Detect which cell encompasses the target text, then output its [X, Y] center coordinate. 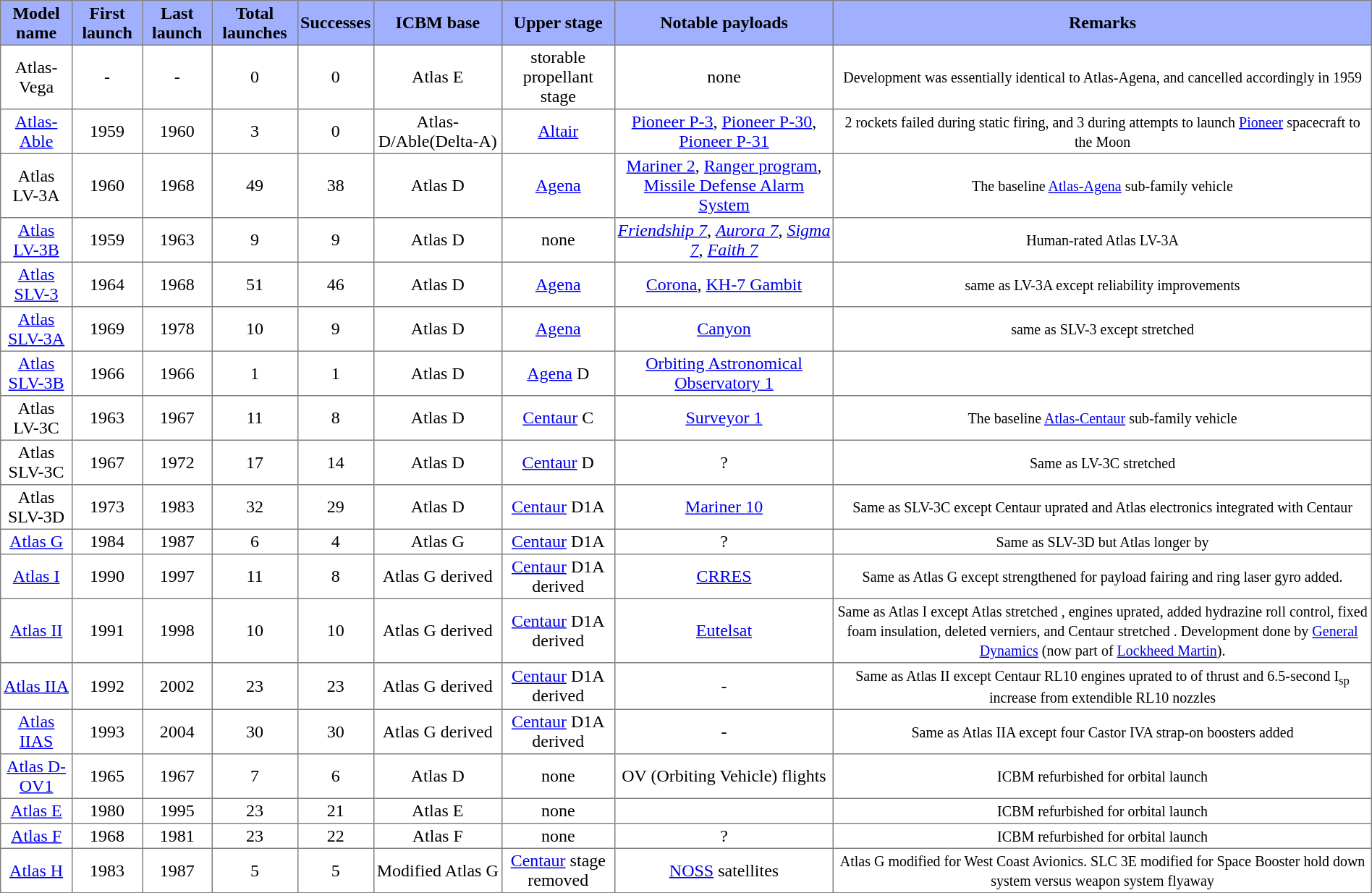
2 rockets failed during static firing, and 3 during attempts to launch Pioneer spacecraft to the Moon [1103, 132]
3 [255, 132]
The baseline Atlas-Agena sub-family vehicle [1103, 185]
Centaur C [558, 418]
1973 [107, 507]
Atlas-Able [36, 132]
51 [255, 284]
Atlas I [36, 577]
1981 [177, 835]
1991 [107, 630]
1998 [177, 630]
Remarks [1103, 23]
Modified Atlas G [437, 871]
Atlas H [36, 871]
Canyon [724, 329]
same as LV-3A except reliability improvements [1103, 284]
Atlas LV-3C [36, 418]
7 [255, 776]
Altair [558, 132]
46 [336, 284]
1984 [107, 541]
Model name [36, 23]
Same as Atlas IIA except four Castor IVA strap-on boosters added [1103, 732]
Surveyor 1 [724, 418]
1993 [107, 732]
Upper stage [558, 23]
Eutelsat [724, 630]
Atlas SLV-3D [36, 507]
38 [336, 185]
Agena D [558, 373]
1969 [107, 329]
1997 [177, 577]
Atlas-D/Able(Delta-A) [437, 132]
1980 [107, 811]
1995 [177, 811]
Atlas IIAS [36, 732]
Successes [336, 23]
1972 [177, 462]
Atlas SLV-3C [36, 462]
Atlas SLV-3 [36, 284]
First launch [107, 23]
OV (Orbiting Vehicle) flights [724, 776]
NOSS satellites [724, 871]
2004 [177, 732]
Atlas LV-3A [36, 185]
21 [336, 811]
Last launch [177, 23]
Atlas SLV-3A [36, 329]
same as SLV-3 except stretched [1103, 329]
Pioneer P-3, Pioneer P-30, Pioneer P-31 [724, 132]
29 [336, 507]
Atlas D-OV1 [36, 776]
32 [255, 507]
Same as LV-3C stretched [1103, 462]
CRRES [724, 577]
Same as Atlas II except Centaur RL10 engines uprated to of thrust and 6.5-second Isp increase from extendible RL10 nozzles [1103, 686]
17 [255, 462]
Atlas G modified for West Coast Avionics. SLC 3E modified for Space Booster hold down system versus weapon system flyaway [1103, 871]
Atlas LV-3B [36, 240]
4 [336, 541]
Development was essentially identical to Atlas-Agena, and cancelled accordingly in 1959 [1103, 77]
Total launches [255, 23]
Atlas-Vega [36, 77]
Atlas SLV-3B [36, 373]
1978 [177, 329]
2002 [177, 686]
Atlas IIA [36, 686]
Centaur stage removed [558, 871]
Same as SLV-3C except Centaur uprated and Atlas electronics integrated with Centaur [1103, 507]
ICBM base [437, 23]
Mariner 10 [724, 507]
Atlas II [36, 630]
49 [255, 185]
22 [336, 835]
1965 [107, 776]
Centaur D [558, 462]
1990 [107, 577]
Orbiting Astronomical Observatory 1 [724, 373]
Human-rated Atlas LV-3A [1103, 240]
14 [336, 462]
1992 [107, 686]
Corona, KH-7 Gambit [724, 284]
Friendship 7, Aurora 7, Sigma 7, Faith 7 [724, 240]
Same as SLV-3D but Atlas longer by [1103, 541]
1964 [107, 284]
storable propellant stage [558, 77]
Mariner 2, Ranger program, Missile Defense Alarm System [724, 185]
The baseline Atlas-Centaur sub-family vehicle [1103, 418]
Same as Atlas G except strengthened for payload fairing and ring laser gyro added. [1103, 577]
Notable payloads [724, 23]
